Determine the [X, Y] coordinate at the center of the cell enclosing the given text.  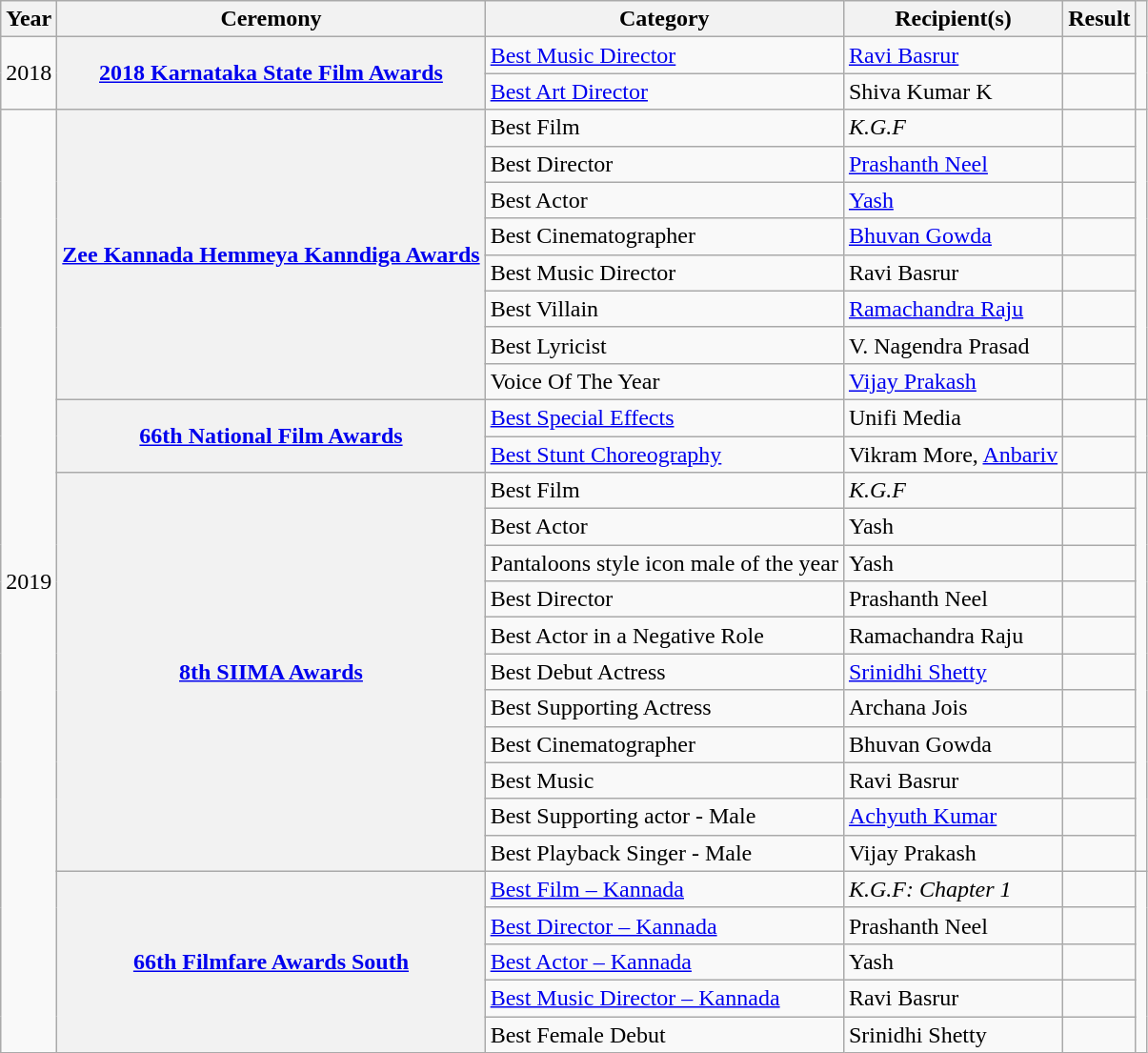
2018 [29, 73]
Best Actor in a Negative Role [664, 636]
8th SIIMA Awards [271, 673]
Best Playback Singer - Male [664, 853]
Best Female Debut [664, 1034]
Shiva Kumar K [953, 91]
Best Stunt Choreography [664, 455]
2018 Karnataka State Film Awards [271, 73]
Best Debut Actress [664, 672]
Best Villain [664, 309]
Best Music [664, 780]
Result [1099, 19]
Best Art Director [664, 91]
Best Film – Kannada [664, 889]
V. Nagendra Prasad [953, 345]
Zee Kannada Hemmeya Kanndiga Awards [271, 254]
Best Supporting Actress [664, 708]
Ceremony [271, 19]
Best Lyricist [664, 345]
66th National Film Awards [271, 435]
Best Music Director – Kannada [664, 998]
K.G.F: Chapter 1 [953, 889]
Recipient(s) [953, 19]
66th Filmfare Awards South [271, 962]
Best Special Effects [664, 417]
Category [664, 19]
Archana Jois [953, 708]
Best Director – Kannada [664, 925]
Year [29, 19]
Pantaloons style icon male of the year [664, 563]
Unifi Media [953, 417]
2019 [29, 581]
Vikram More, Anbariv [953, 455]
Achyuth Kumar [953, 817]
Best Supporting actor - Male [664, 817]
Best Actor – Kannada [664, 962]
Voice Of The Year [664, 381]
